Provide the [X, Y] coordinate of the cell's center where the given text is located.  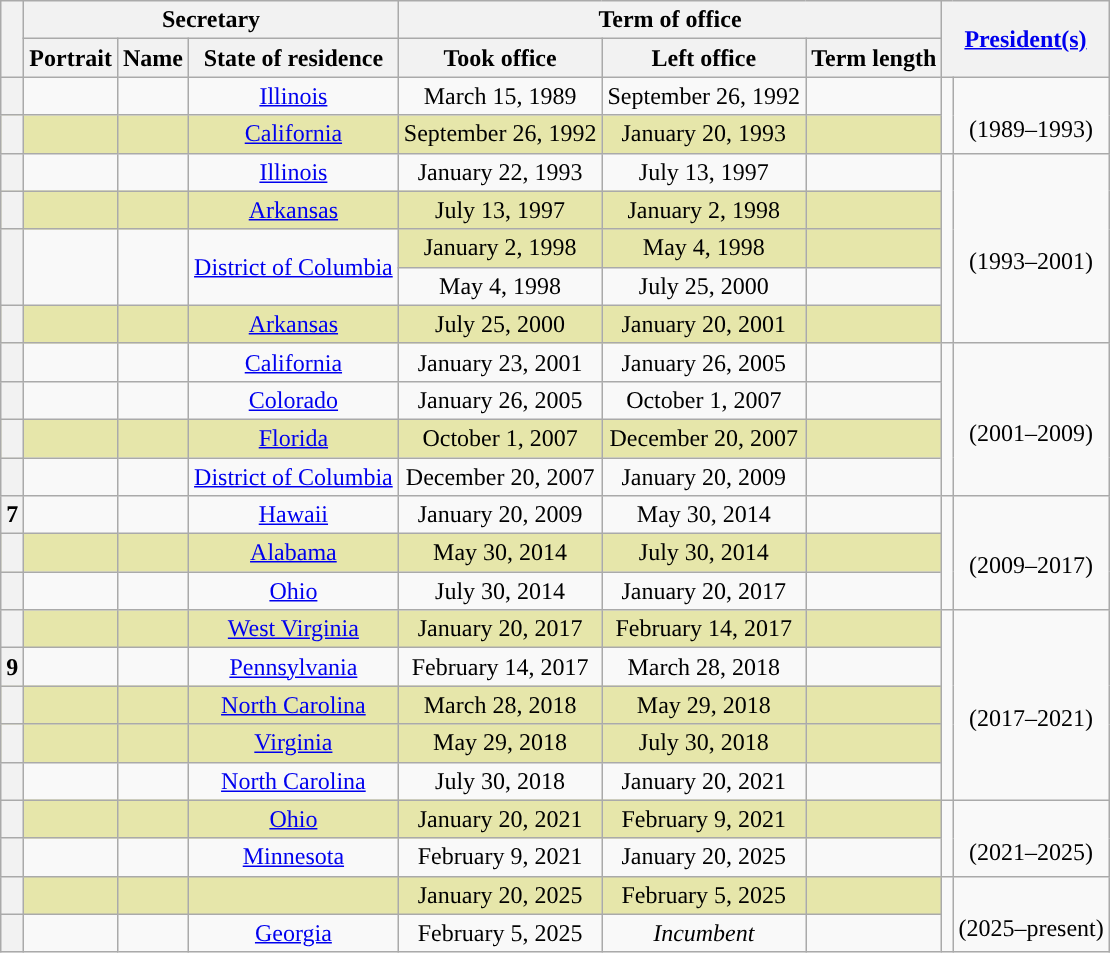
Term of office [670, 20]
January 20, 2001 [704, 324]
Took office [500, 58]
Hawaii [294, 515]
(2009–2017) [1031, 553]
President(s) [1026, 39]
Colorado [294, 400]
(2025–present) [1031, 914]
West Virginia [294, 629]
January 20, 1993 [704, 134]
Incumbent [704, 933]
State of residence [294, 58]
Pennsylvania [294, 667]
7 [12, 515]
Georgia [294, 933]
January 22, 1993 [500, 172]
(1993–2001) [1031, 248]
(2017–2021) [1031, 705]
Left office [704, 58]
(2001–2009) [1031, 419]
Secretary [211, 20]
Florida [294, 438]
Minnesota [294, 857]
January 23, 2001 [500, 362]
Name [152, 58]
(1989–1993) [1031, 115]
March 15, 1989 [500, 96]
Portrait [71, 58]
(2021–2025) [1031, 838]
Term length [874, 58]
Alabama [294, 553]
Virginia [294, 743]
9 [12, 667]
